Scan for the cell matching the given text and deliver its [X, Y] coordinate at center. 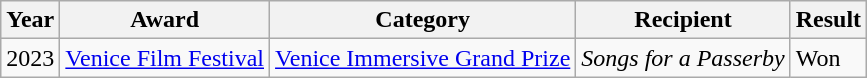
2023 [30, 58]
Venice Immersive Grand Prize [423, 58]
Venice Film Festival [165, 58]
Won [828, 58]
Year [30, 20]
Result [828, 20]
Songs for a Passerby [683, 58]
Category [423, 20]
Recipient [683, 20]
Award [165, 20]
